Locate the cell with the specified text and output its [x, y] center coordinate. 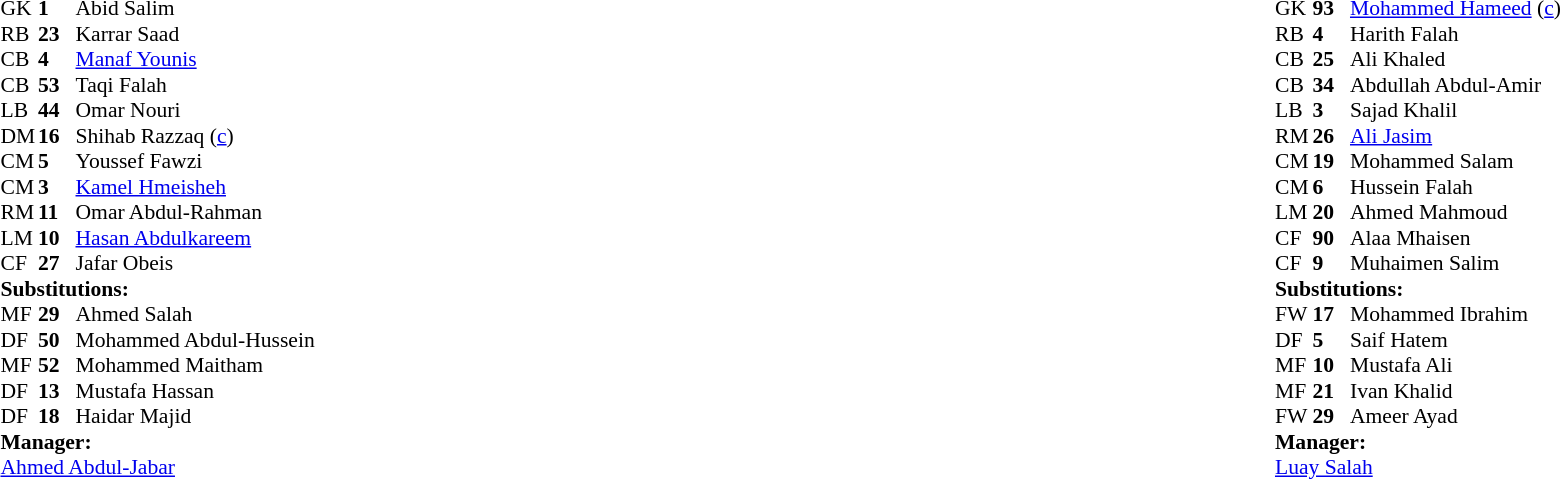
Mustafa Hassan [196, 391]
Manaf Younis [196, 59]
Ahmed Salah [196, 315]
21 [1331, 391]
16 [57, 136]
52 [57, 365]
34 [1331, 85]
90 [1331, 238]
Shihab Razzaq (c) [196, 136]
Hasan Abdulkareem [196, 238]
53 [57, 85]
26 [1331, 136]
Karrar Saad [196, 34]
9 [1331, 263]
Taqi Falah [196, 85]
Omar Abdul-Rahman [196, 213]
20 [1331, 213]
23 [57, 34]
Jafar Obeis [196, 263]
Omar Nouri [196, 111]
Substitutions: [157, 289]
44 [57, 111]
6 [1331, 187]
17 [1331, 315]
18 [57, 417]
Kamel Hmeisheh [196, 187]
Manager: [157, 442]
Youssef Fawzi [196, 161]
13 [57, 391]
Mohammed Maitham [196, 365]
Mohammed Abdul-Hussein [196, 340]
11 [57, 213]
Haidar Majid [196, 417]
DM [19, 136]
25 [1331, 59]
19 [1331, 161]
27 [57, 263]
50 [57, 340]
